Capture the cell that displays the provided text and extract its [x, y] central coordinate. 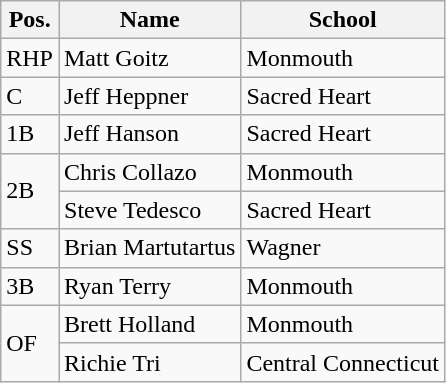
2B [30, 191]
Name [149, 20]
Richie Tri [149, 362]
Central Connecticut [343, 362]
Jeff Heppner [149, 96]
Brett Holland [149, 324]
Brian Martutartus [149, 248]
Chris Collazo [149, 172]
OF [30, 343]
Ryan Terry [149, 286]
Steve Tedesco [149, 210]
Wagner [343, 248]
School [343, 20]
Pos. [30, 20]
1B [30, 134]
RHP [30, 58]
C [30, 96]
Jeff Hanson [149, 134]
3B [30, 286]
SS [30, 248]
Matt Goitz [149, 58]
